Locate the cell with the specified text and output its (X, Y) center coordinate. 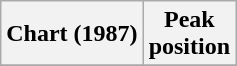
Chart (1987) (72, 34)
Peakposition (189, 34)
